Locate the cell with the specified text and output its [X, Y] center coordinate. 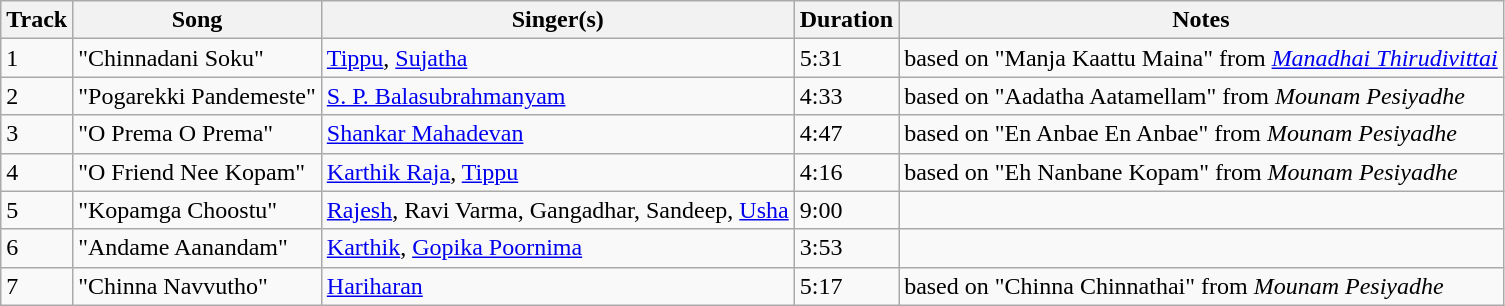
4 [37, 172]
2 [37, 96]
"Chinna Navvutho" [198, 286]
"O Prema O Prema" [198, 134]
4:16 [846, 172]
Shankar Mahadevan [558, 134]
based on "Chinna Chinnathai" from Mounam Pesiyadhe [1202, 286]
"O Friend Nee Kopam" [198, 172]
4:47 [846, 134]
based on "Manja Kaattu Maina" from Manadhai Thirudivittai [1202, 58]
3:53 [846, 248]
7 [37, 286]
1 [37, 58]
based on "Aadatha Aatamellam" from Mounam Pesiyadhe [1202, 96]
Song [198, 20]
3 [37, 134]
Karthik, Gopika Poornima [558, 248]
"Pogarekki Pandemeste" [198, 96]
6 [37, 248]
based on "Eh Nanbane Kopam" from Mounam Pesiyadhe [1202, 172]
Rajesh, Ravi Varma, Gangadhar, Sandeep, Usha [558, 210]
Tippu, Sujatha [558, 58]
Singer(s) [558, 20]
Duration [846, 20]
5 [37, 210]
Hariharan [558, 286]
4:33 [846, 96]
S. P. Balasubrahmanyam [558, 96]
Karthik Raja, Tippu [558, 172]
9:00 [846, 210]
5:17 [846, 286]
"Kopamga Choostu" [198, 210]
"Chinnadani Soku" [198, 58]
based on "En Anbae En Anbae" from Mounam Pesiyadhe [1202, 134]
Notes [1202, 20]
"Andame Aanandam" [198, 248]
5:31 [846, 58]
Track [37, 20]
